Provide the [x, y] coordinate of the cell's center where the given text is located.  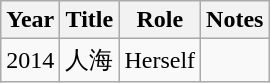
Herself [160, 60]
Year [30, 20]
人海 [90, 60]
2014 [30, 60]
Notes [235, 20]
Role [160, 20]
Title [90, 20]
